Provide the [x, y] coordinate of the cell's center where the given text is located.  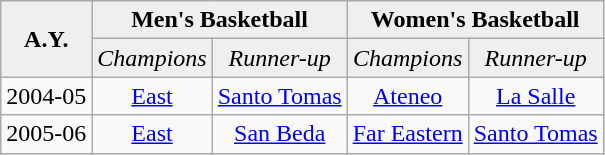
Ateneo [408, 96]
A.Y. [46, 39]
Far Eastern [408, 134]
Women's Basketball [475, 20]
San Beda [280, 134]
La Salle [536, 96]
2004-05 [46, 96]
Men's Basketball [220, 20]
2005-06 [46, 134]
